Capture the cell that displays the provided text and extract its (x, y) central coordinate. 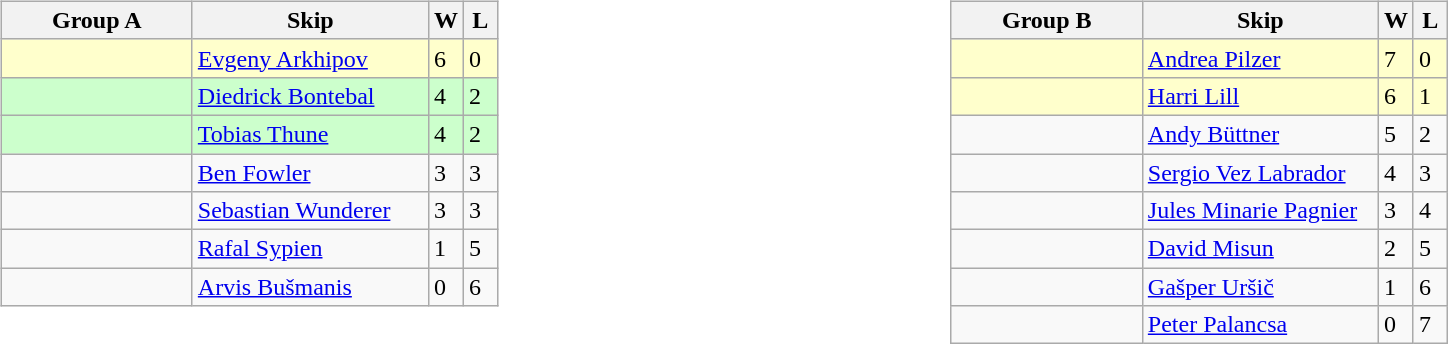
Gašper Uršič (1260, 287)
Group B (1046, 20)
Rafal Sypien (310, 249)
Ben Fowler (310, 173)
Peter Palancsa (1260, 325)
Group A (96, 20)
Sergio Vez Labrador (1260, 173)
David Misun (1260, 249)
Sebastian Wunderer (310, 211)
Tobias Thune (310, 134)
Harri Lill (1260, 96)
Andy Büttner (1260, 134)
Evgeny Arkhipov (310, 58)
Jules Minarie Pagnier (1260, 211)
Andrea Pilzer (1260, 58)
Arvis Bušmanis (310, 287)
Diedrick Bontebal (310, 96)
